From the cell containing the given text, extract its center point as (x, y) coordinate. 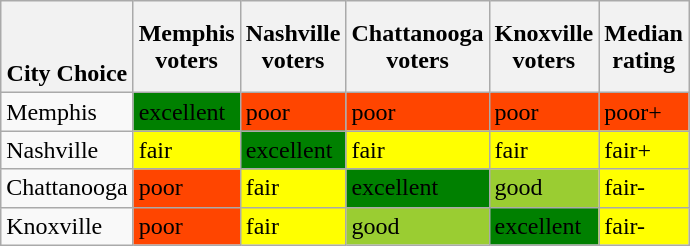
Nashvillevoters (293, 47)
Memphisvoters (186, 47)
Chattanooga (67, 188)
Memphis (67, 112)
City Choice (67, 47)
Nashville (67, 150)
Medianrating (644, 47)
poor+ (644, 112)
fair+ (644, 150)
Knoxville (67, 226)
Chattanoogavoters (418, 47)
Knoxvillevoters (544, 47)
